Determine the [X, Y] coordinate at the center of the cell enclosing the given text.  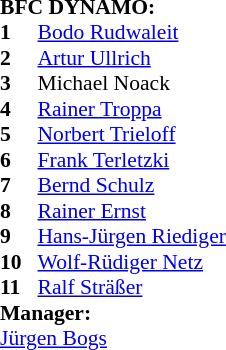
4 [19, 109]
Ralf Sträßer [132, 287]
Rainer Troppa [132, 109]
11 [19, 287]
Bodo Rudwaleit [132, 33]
Frank Terletzki [132, 160]
Manager: [113, 313]
8 [19, 211]
9 [19, 237]
Bernd Schulz [132, 185]
2 [19, 58]
Michael Noack [132, 83]
7 [19, 185]
Hans-Jürgen Riediger [132, 237]
Wolf-Rüdiger Netz [132, 262]
Norbert Trieloff [132, 135]
Rainer Ernst [132, 211]
Artur Ullrich [132, 58]
1 [19, 33]
6 [19, 160]
10 [19, 262]
5 [19, 135]
3 [19, 83]
